Pinpoint the cell where the given text exists, returning its (X, Y) midpoint coordinate. 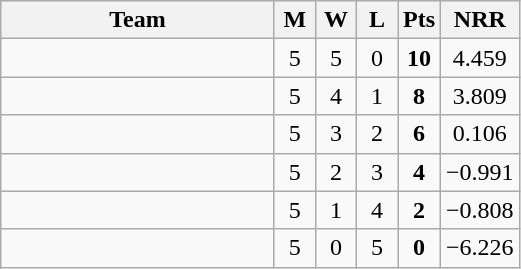
−6.226 (480, 248)
M (294, 20)
L (376, 20)
8 (420, 96)
−0.808 (480, 210)
6 (420, 134)
10 (420, 58)
4.459 (480, 58)
0.106 (480, 134)
−0.991 (480, 172)
3.809 (480, 96)
Pts (420, 20)
Team (138, 20)
NRR (480, 20)
W (336, 20)
